Determine the (x, y) coordinate at the center of the cell enclosing the given text.  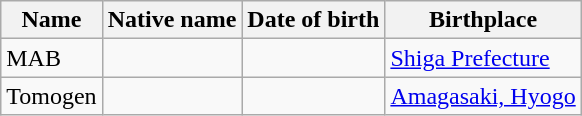
Tomogen (52, 96)
Shiga Prefecture (483, 58)
Native name (172, 20)
Amagasaki, Hyogo (483, 96)
Date of birth (314, 20)
Birthplace (483, 20)
Name (52, 20)
MAB (52, 58)
